For the text-containing cell, return its midpoint in (X, Y) coordinate format. 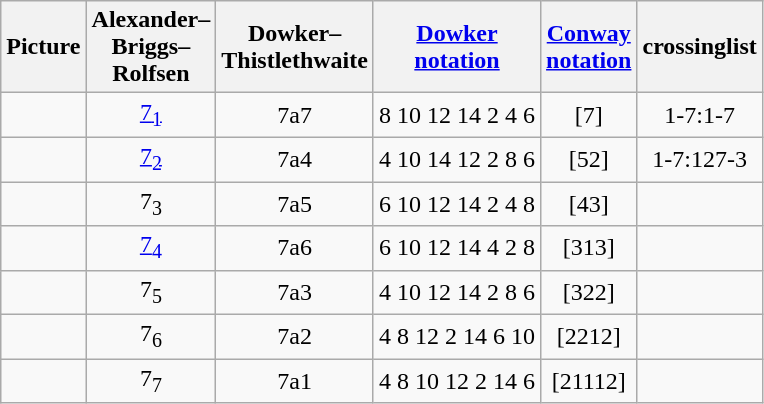
4 10 12 14 2 8 6 (456, 292)
4 8 10 12 2 14 6 (456, 381)
72 (151, 159)
[313] (589, 248)
1-7:1-7 (700, 115)
7a5 (295, 204)
73 (151, 204)
Conway notation (589, 47)
75 (151, 292)
[43] (589, 204)
76 (151, 337)
7a2 (295, 337)
crossinglist (700, 47)
1-7:127-3 (700, 159)
Picture (44, 47)
[52] (589, 159)
74 (151, 248)
6 10 12 14 2 4 8 (456, 204)
8 10 12 14 2 4 6 (456, 115)
Dowker notation (456, 47)
7a7 (295, 115)
7a6 (295, 248)
71 (151, 115)
4 8 12 2 14 6 10 (456, 337)
7a3 (295, 292)
4 10 14 12 2 8 6 (456, 159)
7a4 (295, 159)
[322] (589, 292)
Alexander–Briggs–Rolfsen (151, 47)
[7] (589, 115)
77 (151, 381)
6 10 12 14 4 2 8 (456, 248)
Dowker–Thistlethwaite (295, 47)
[2212] (589, 337)
7a1 (295, 381)
[21112] (589, 381)
